Output the (X, Y) coordinate of the center of the cell containing the given text.  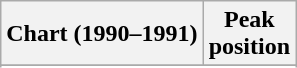
Peakposition (249, 34)
Chart (1990–1991) (102, 34)
